Scan for the cell matching the given text and deliver its [X, Y] coordinate at center. 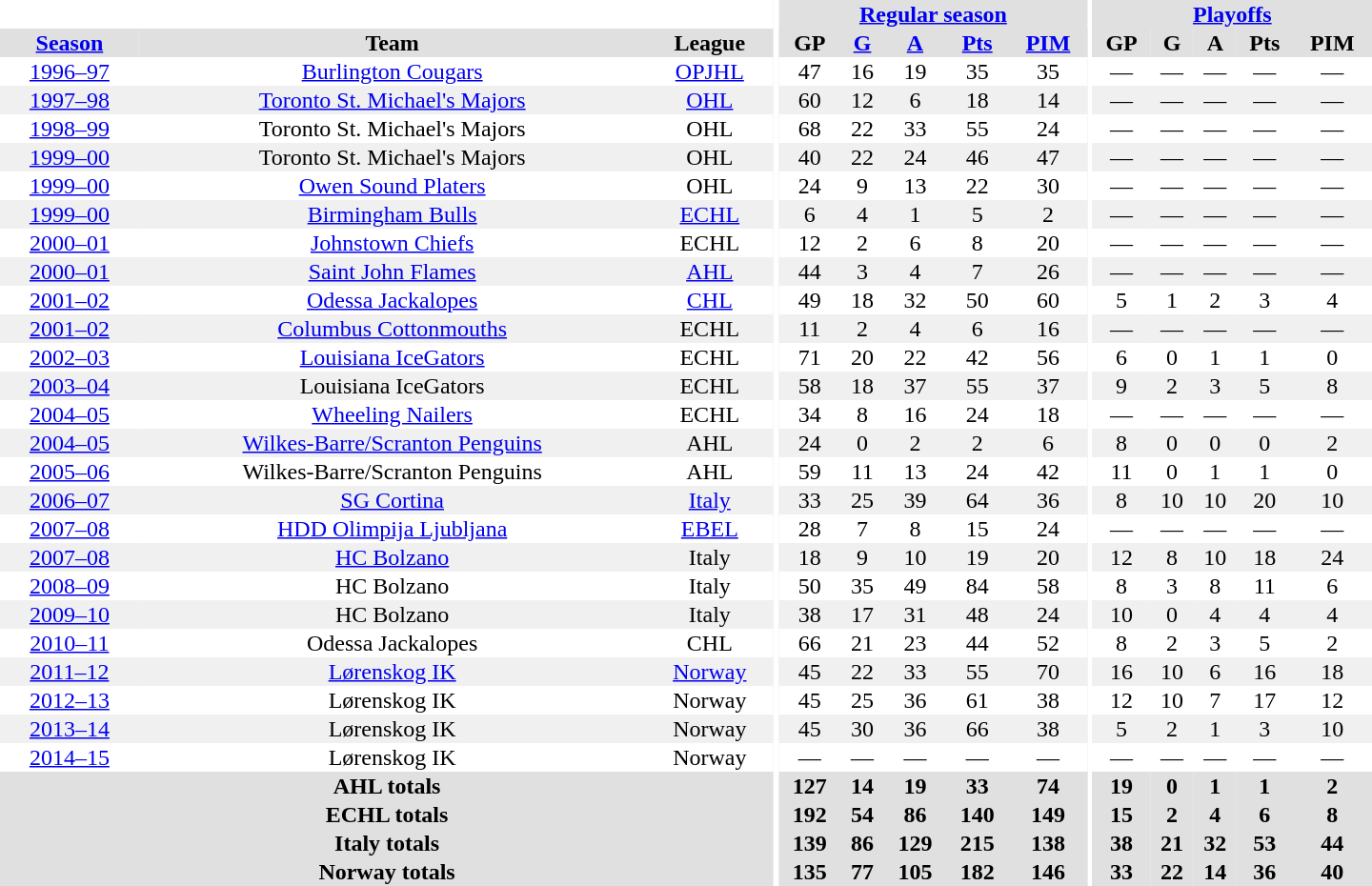
64 [978, 500]
192 [810, 815]
ECHL totals [387, 815]
Wheeling Nailers [393, 414]
39 [915, 500]
1997–98 [70, 100]
182 [978, 872]
2006–07 [70, 500]
Team [393, 43]
2010–11 [70, 643]
Saint John Flames [393, 272]
129 [915, 843]
215 [978, 843]
2013–14 [70, 729]
56 [1048, 357]
84 [978, 586]
2003–04 [70, 386]
HDD Olimpija Ljubljana [393, 529]
71 [810, 357]
EBEL [711, 529]
105 [915, 872]
59 [810, 472]
2005–06 [70, 472]
68 [810, 129]
Season [70, 43]
Columbus Cottonmouths [393, 329]
26 [1048, 272]
48 [978, 614]
2011–12 [70, 672]
OPJHL [711, 71]
Playoffs [1233, 14]
74 [1048, 786]
139 [810, 843]
146 [1048, 872]
54 [861, 815]
70 [1048, 672]
135 [810, 872]
Norway totals [387, 872]
23 [915, 643]
53 [1265, 843]
149 [1048, 815]
138 [1048, 843]
Birmingham Bulls [393, 214]
Regular season [933, 14]
Italy totals [387, 843]
2008–09 [70, 586]
77 [861, 872]
Owen Sound Platers [393, 186]
1998–99 [70, 129]
34 [810, 414]
31 [915, 614]
52 [1048, 643]
Johnstown Chiefs [393, 243]
2014–15 [70, 757]
28 [810, 529]
Burlington Cougars [393, 71]
2012–13 [70, 700]
2009–10 [70, 614]
2002–03 [70, 357]
AHL totals [387, 786]
League [711, 43]
61 [978, 700]
SG Cortina [393, 500]
46 [978, 157]
140 [978, 815]
1996–97 [70, 71]
127 [810, 786]
